Determine the [x, y] coordinate at the center of the cell enclosing the given text.  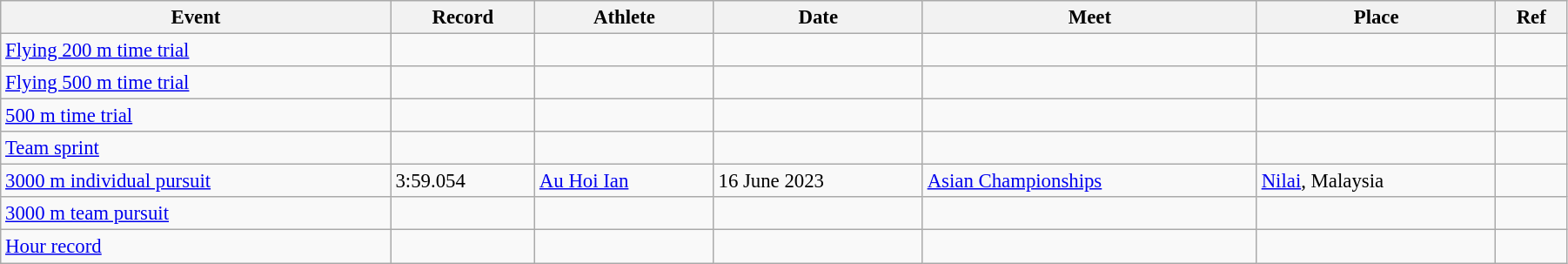
Meet [1089, 17]
Record [463, 17]
Asian Championships [1089, 181]
Nilai, Malaysia [1377, 181]
Date [818, 17]
Flying 200 m time trial [196, 51]
Event [196, 17]
Flying 500 m time trial [196, 83]
3000 m individual pursuit [196, 181]
3000 m team pursuit [196, 213]
Team sprint [196, 148]
Ref [1531, 17]
Au Hoi Ian [625, 181]
Athlete [625, 17]
500 m time trial [196, 116]
16 June 2023 [818, 181]
Place [1377, 17]
3:59.054 [463, 181]
Hour record [196, 247]
